Determine the (X, Y) coordinate at the center of the cell enclosing the given text.  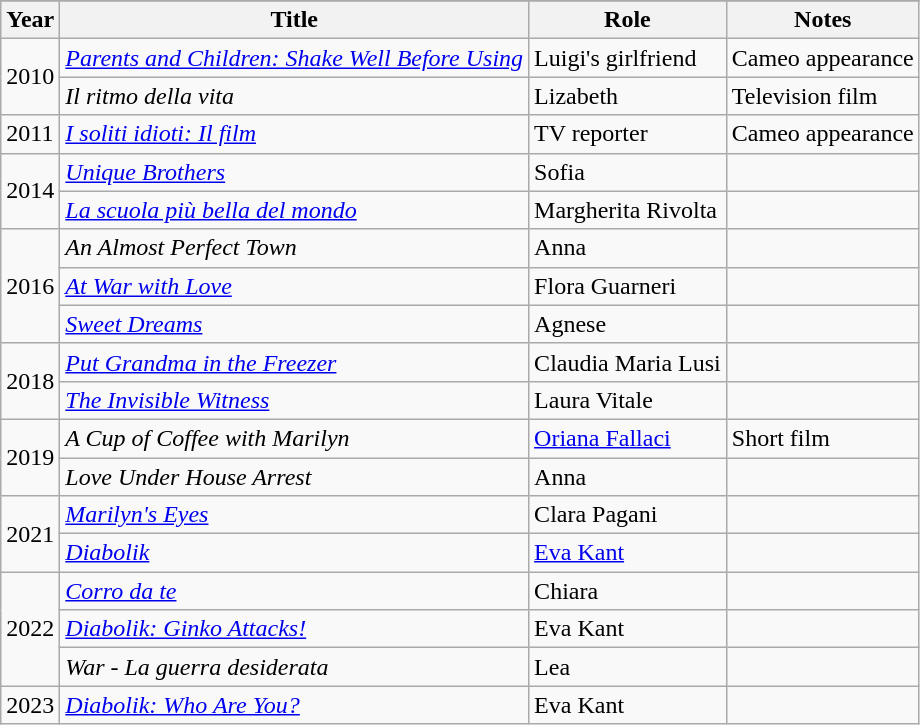
Chiara (628, 591)
Put Grandma in the Freezer (294, 362)
Love Under House Arrest (294, 477)
Parents and Children: Shake Well Before Using (294, 58)
Luigi's girlfriend (628, 58)
Role (628, 20)
Title (294, 20)
Laura Vitale (628, 400)
Flora Guarneri (628, 286)
2010 (30, 77)
Lizabeth (628, 96)
Margherita Rivolta (628, 210)
War - La guerra desiderata (294, 667)
Corro da te (294, 591)
Diabolik (294, 553)
A Cup of Coffee with Marilyn (294, 438)
2016 (30, 286)
2018 (30, 381)
Sweet Dreams (294, 324)
Claudia Maria Lusi (628, 362)
Il ritmo della vita (294, 96)
2023 (30, 705)
La scuola più bella del mondo (294, 210)
Agnese (628, 324)
TV reporter (628, 134)
Clara Pagani (628, 515)
An Almost Perfect Town (294, 248)
Diabolik: Ginko Attacks! (294, 629)
Marilyn's Eyes (294, 515)
2014 (30, 191)
I soliti idioti: Il film (294, 134)
Year (30, 20)
Unique Brothers (294, 172)
2019 (30, 457)
2021 (30, 534)
Television film (822, 96)
2011 (30, 134)
Lea (628, 667)
Diabolik: Who Are You? (294, 705)
At War with Love (294, 286)
Short film (822, 438)
Oriana Fallaci (628, 438)
Sofia (628, 172)
2022 (30, 629)
Notes (822, 20)
The Invisible Witness (294, 400)
